Capture the cell that displays the provided text and extract its (x, y) central coordinate. 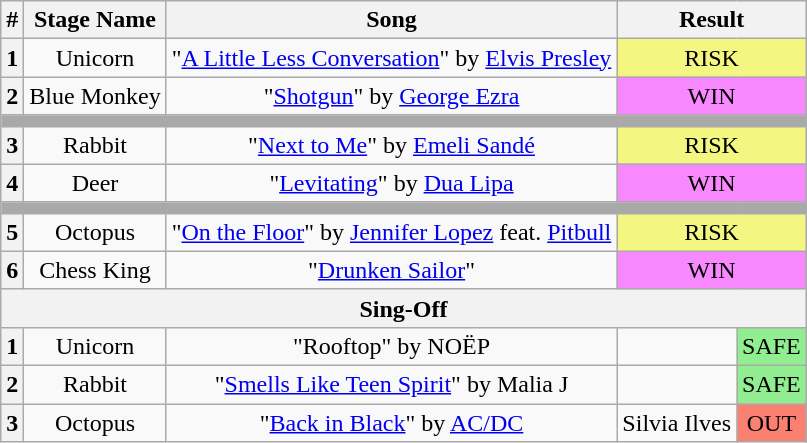
Chess King (95, 270)
"A Little Less Conversation" by Elvis Presley (392, 58)
Result (712, 20)
Blue Monkey (95, 96)
"Smells Like Teen Spirit" by Malia J (392, 384)
"On the Floor" by Jennifer Lopez feat. Pitbull (392, 232)
Stage Name (95, 20)
6 (12, 270)
"Back in Black" by AC/DC (392, 423)
4 (12, 183)
"Levitating" by Dua Lipa (392, 183)
"Shotgun" by George Ezra (392, 96)
Song (392, 20)
Silvia Ilves (677, 423)
5 (12, 232)
"Next to Me" by Emeli Sandé (392, 145)
# (12, 20)
Deer (95, 183)
OUT (772, 423)
"Drunken Sailor" (392, 270)
Sing-Off (404, 308)
"Rooftop" by NOËP (392, 346)
